Provide the [x, y] coordinate of the cell's center where the given text is located.  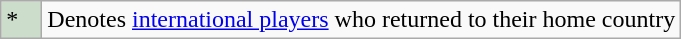
* [22, 20]
Denotes international players who returned to their home country [362, 20]
